From the cell containing the given text, extract its center point as (X, Y) coordinate. 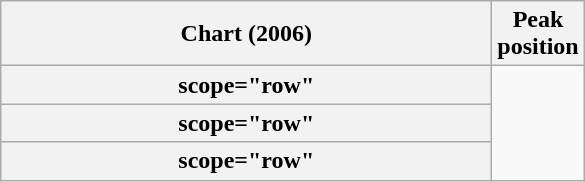
Peakposition (538, 34)
Chart (2006) (246, 34)
